Determine the (x, y) coordinate at the center of the cell enclosing the given text.  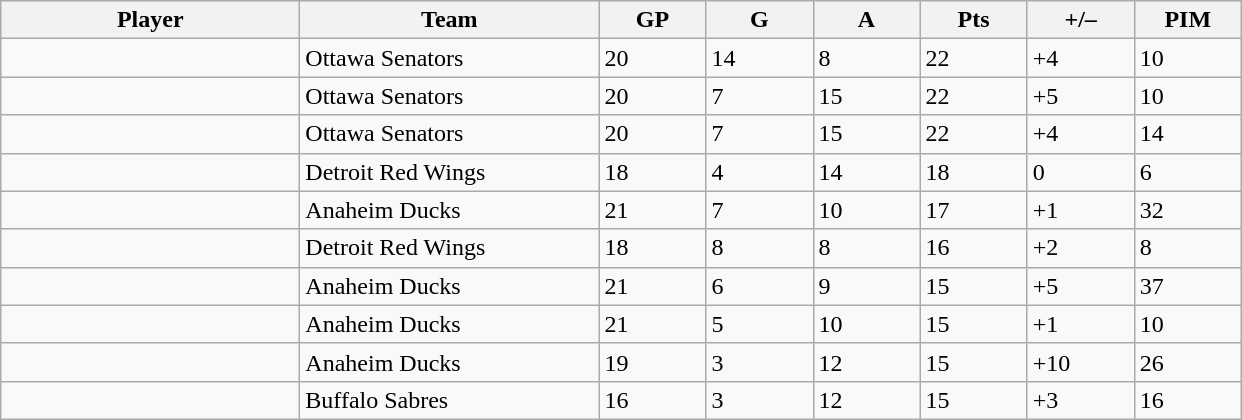
GP (652, 20)
0 (1080, 172)
32 (1188, 210)
Player (150, 20)
4 (760, 172)
Pts (974, 20)
Team (450, 20)
+2 (1080, 248)
G (760, 20)
9 (866, 286)
+3 (1080, 400)
5 (760, 324)
26 (1188, 362)
19 (652, 362)
+/– (1080, 20)
PIM (1188, 20)
+10 (1080, 362)
17 (974, 210)
Buffalo Sabres (450, 400)
37 (1188, 286)
A (866, 20)
